Extract the [X, Y] coordinate from the center of the cell holding the provided text.  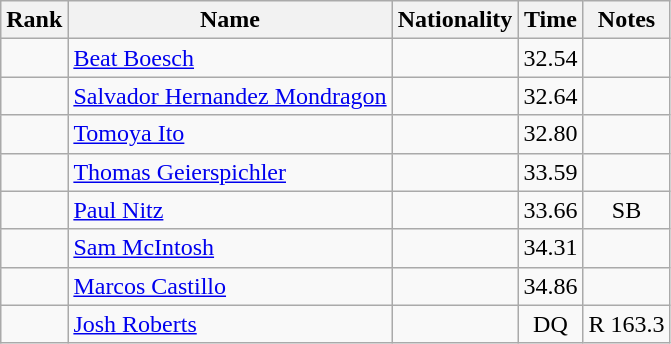
Thomas Geierspichler [230, 172]
Rank [34, 20]
Nationality [455, 20]
Paul Nitz [230, 210]
33.66 [550, 210]
32.54 [550, 58]
Marcos Castillo [230, 286]
Name [230, 20]
34.86 [550, 286]
32.80 [550, 134]
Josh Roberts [230, 324]
Sam McIntosh [230, 248]
DQ [550, 324]
SB [626, 210]
33.59 [550, 172]
Salvador Hernandez Mondragon [230, 96]
R 163.3 [626, 324]
34.31 [550, 248]
Tomoya Ito [230, 134]
32.64 [550, 96]
Time [550, 20]
Notes [626, 20]
Beat Boesch [230, 58]
